Output the [X, Y] coordinate of the center of the cell containing the given text.  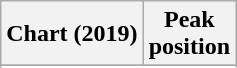
Chart (2019) [72, 34]
Peakposition [189, 34]
